Return [x, y] of the center of cell containing provided text 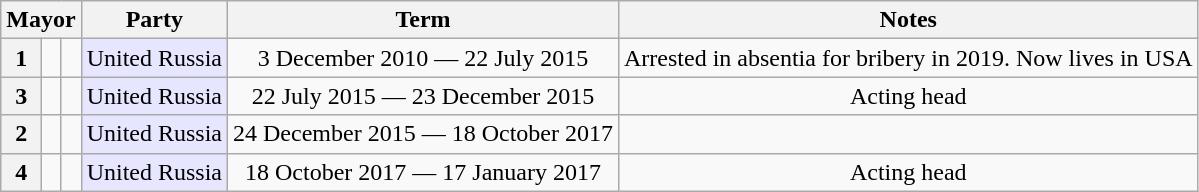
Term [424, 20]
Notes [908, 20]
Party [154, 20]
2 [22, 134]
24 December 2015 — 18 October 2017 [424, 134]
1 [22, 58]
3 [22, 96]
18 October 2017 — 17 January 2017 [424, 172]
4 [22, 172]
Mayor [41, 20]
3 December 2010 — 22 July 2015 [424, 58]
22 July 2015 — 23 December 2015 [424, 96]
Arrested in absentia for bribery in 2019. Now lives in USA [908, 58]
